Detect which cell encompasses the target text, then output its [x, y] center coordinate. 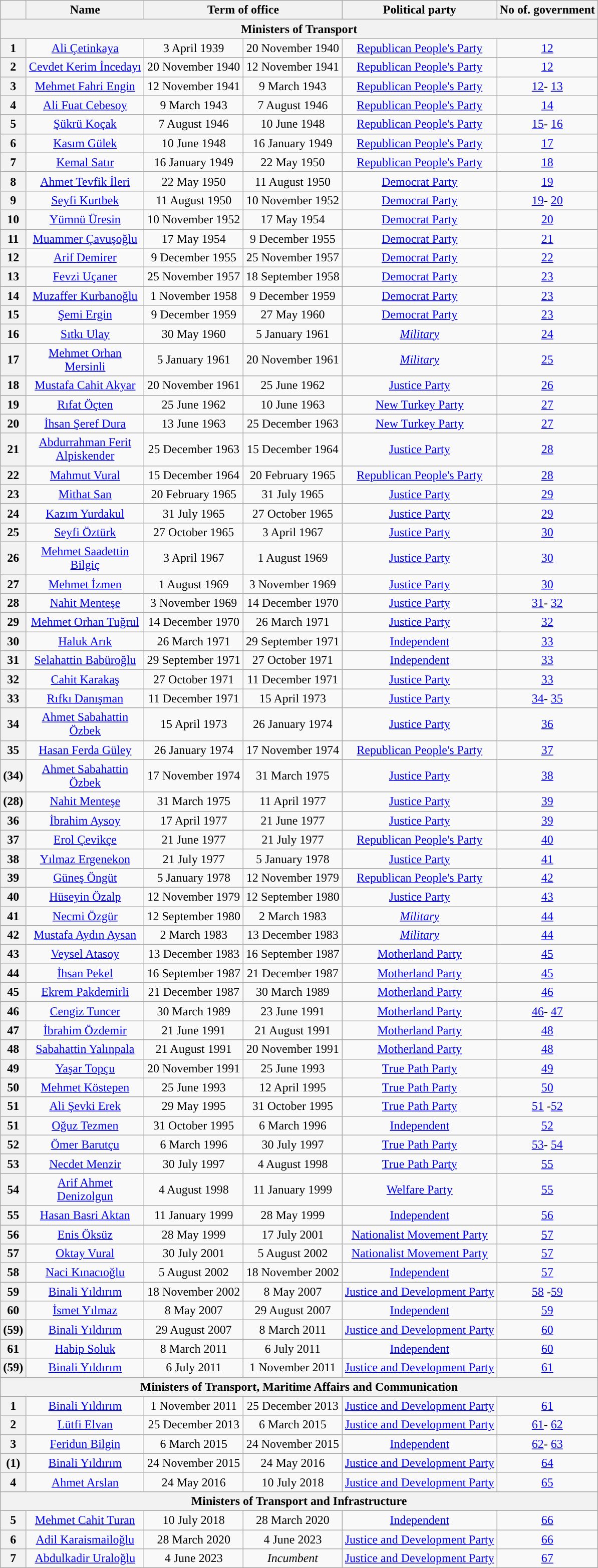
65 [547, 1482]
Güneş Öngüt [85, 878]
Naci Kınacıoğlu [85, 1273]
Ahmet Arslan [85, 1482]
Oğuz Tezmen [85, 1125]
Hasan Ferda Güley [85, 750]
58 [13, 1273]
8 [13, 181]
Mustafa Cahit Akyar [85, 385]
23 June 1991 [293, 1011]
51 -52 [547, 1106]
Hüseyin Özalp [85, 897]
19- 20 [547, 200]
İsmet Yılmaz [85, 1311]
Ali Çetinkaya [85, 48]
Seyfi Öztürk [85, 532]
Ministers of Transport and Infrastructure [300, 1501]
29 May 1995 [194, 1106]
Hasan Basri Aktan [85, 1215]
11 [13, 239]
13 June 1963 [194, 424]
Mehmet Orhan Mersinli [85, 359]
13 [13, 277]
12- 13 [547, 86]
Kasım Gülek [85, 143]
46- 47 [547, 1011]
Selahattin Babüroğlu [85, 660]
Cahit Karakaş [85, 679]
Abdulkadir Uraloğlu [85, 1558]
27 May 1960 [293, 315]
18 September 1958 [293, 277]
İhsan Pekel [85, 973]
Feridun Bilgin [85, 1444]
Incumbent [293, 1558]
31 [13, 660]
Muammer Çavuşoğlu [85, 239]
Kemal Satır [85, 162]
Sıtkı Ulay [85, 334]
İbrahim Aysoy [85, 821]
Mehmet Cahit Turan [85, 1520]
Fevzi Uçaner [85, 277]
3 April 1939 [194, 48]
Haluk Arık [85, 641]
Term of office [243, 10]
Necdet Menzir [85, 1163]
Lütfi Elvan [85, 1425]
11 April 1977 [293, 802]
Ali Fuat Cebesoy [85, 105]
Mehmet İzmen [85, 584]
Mehmet Saadettin Bilgiç [85, 558]
34- 35 [547, 698]
58 -59 [547, 1292]
No of. government [547, 10]
10 June 1963 [293, 405]
31- 32 [547, 603]
Welfare Party [420, 1190]
Mithat San [85, 494]
Yümnü Üresin [85, 219]
İbrahim Özdemir [85, 1030]
Ministers of Transport, Maritime Affairs and Communication [300, 1387]
17 July 2001 [293, 1234]
12 April 1995 [293, 1087]
30 May 1960 [194, 334]
1 November 1958 [194, 296]
Mehmet Fahri Engin [85, 86]
61- 62 [547, 1425]
(1) [13, 1463]
30 July 2001 [194, 1254]
Muzaffer Kurbanoğlu [85, 296]
Ekrem Pakdemirli [85, 992]
62- 63 [547, 1444]
Ministers of Transport [300, 29]
53 [13, 1163]
Adil Karaismailoğlu [85, 1539]
Yaşar Topçu [85, 1068]
Abdurrahman Ferit Alpiskender [85, 450]
Şemi Ergin [85, 315]
Mehmet Orhan Tuğrul [85, 622]
Kazım Yurdakul [85, 513]
(34) [13, 776]
Enis Öksüz [85, 1234]
Mustafa Aydın Aysan [85, 935]
Erol Çevikçe [85, 840]
34 [13, 724]
Mahmut Vural [85, 475]
15- 16 [547, 124]
Rıfkı Danışman [85, 698]
Cengiz Tuncer [85, 1011]
64 [547, 1463]
Seyfi Kurtbek [85, 200]
Necmi Özgür [85, 916]
İhsan Şeref Dura [85, 424]
(28) [13, 802]
21 June 1991 [194, 1030]
Political party [420, 10]
17 April 1977 [194, 821]
Yılmaz Ergenekon [85, 859]
Cevdet Kerim İncedayı [85, 67]
16 [13, 334]
9 [13, 200]
67 [547, 1558]
Habip Soluk [85, 1349]
Rıfat Öçten [85, 405]
Sabahattin Yalınpala [85, 1049]
47 [13, 1030]
Veysel Atasoy [85, 954]
Name [85, 10]
35 [13, 750]
Arif Demirer [85, 258]
Mehmet Köstepen [85, 1087]
15 [13, 315]
Ahmet Tevfik İleri [85, 181]
Arif Ahmet Denizolgun [85, 1190]
10 [13, 219]
53- 54 [547, 1144]
Oktay Vural [85, 1254]
Şükrü Koçak [85, 124]
Ömer Barutçu [85, 1144]
54 [13, 1190]
Ali Şevki Erek [85, 1106]
